Return the [X, Y] coordinate for the center point of the cell that contains the specified text.  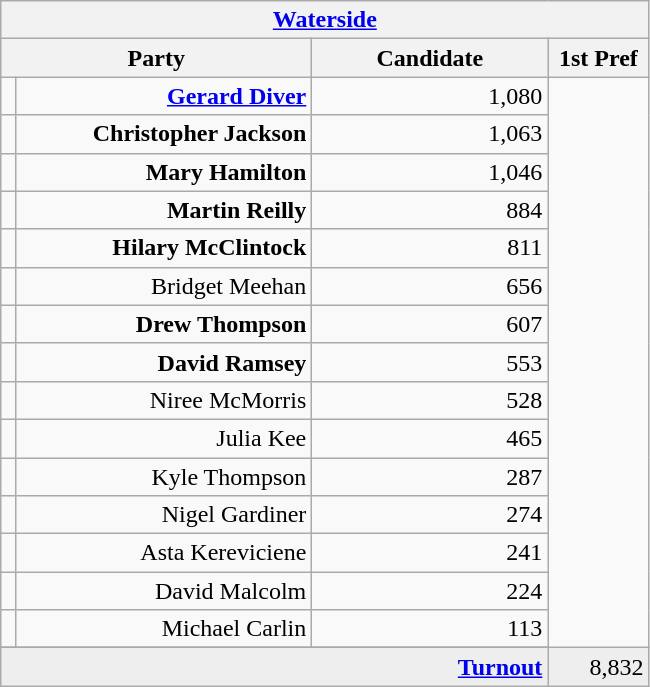
8,832 [598, 667]
553 [430, 362]
Asta Kereviciene [163, 553]
656 [430, 286]
Niree McMorris [163, 400]
Party [156, 58]
274 [430, 515]
1,063 [430, 134]
David Malcolm [163, 591]
Kyle Thompson [163, 477]
Hilary McClintock [163, 248]
Martin Reilly [163, 210]
884 [430, 210]
607 [430, 324]
David Ramsey [163, 362]
Julia Kee [163, 438]
Drew Thompson [163, 324]
465 [430, 438]
Nigel Gardiner [163, 515]
811 [430, 248]
528 [430, 400]
Gerard Diver [163, 96]
241 [430, 553]
Michael Carlin [163, 629]
Candidate [430, 58]
224 [430, 591]
Turnout [274, 667]
287 [430, 477]
1,080 [430, 96]
1st Pref [598, 58]
Bridget Meehan [163, 286]
Mary Hamilton [163, 172]
1,046 [430, 172]
Christopher Jackson [163, 134]
113 [430, 629]
Waterside [325, 20]
